Determine the (x, y) coordinate at the center of the cell enclosing the given text.  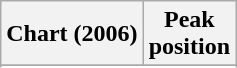
Chart (2006) (72, 34)
Peakposition (189, 34)
